Find where the given text appears and provide that cell's center as (X, Y) coordinate. 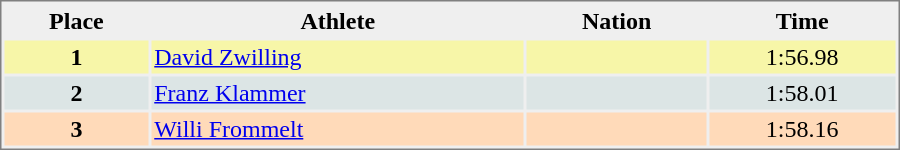
1:58.01 (802, 92)
1:58.16 (802, 128)
Franz Klammer (338, 92)
2 (76, 92)
1 (76, 56)
Nation (616, 20)
David Zwilling (338, 56)
Athlete (338, 20)
Place (76, 20)
Willi Frommelt (338, 128)
3 (76, 128)
Time (802, 20)
1:56.98 (802, 56)
